Determine the (X, Y) coordinate at the center of the cell enclosing the given text.  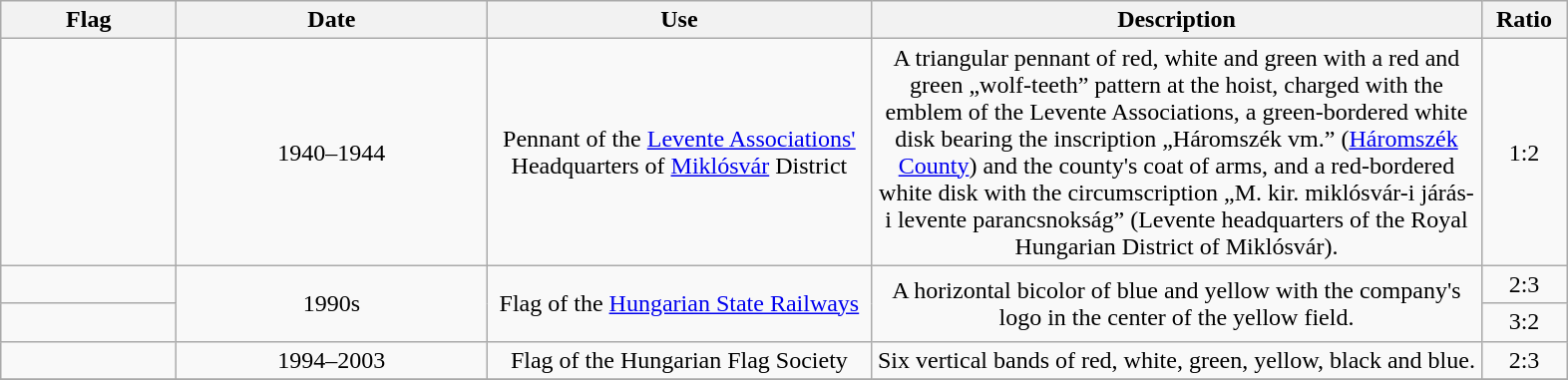
Flag (89, 20)
Pennant of the Levente Associations' Headquarters of Miklósvár District (679, 152)
Flag of the Hungarian Flag Society (679, 360)
Flag of the Hungarian State Railways (679, 303)
Use (679, 20)
Ratio (1524, 20)
A horizontal bicolor of blue and yellow with the company's logo in the center of the yellow field. (1177, 303)
Date (331, 20)
Description (1177, 20)
1994–2003 (331, 360)
3:2 (1524, 322)
Six vertical bands of red, white, green, yellow, black and blue. (1177, 360)
1940–1944 (331, 152)
1:2 (1524, 152)
1990s (331, 303)
